Search for the cell housing the specified text and yield its [x, y] center coordinate. 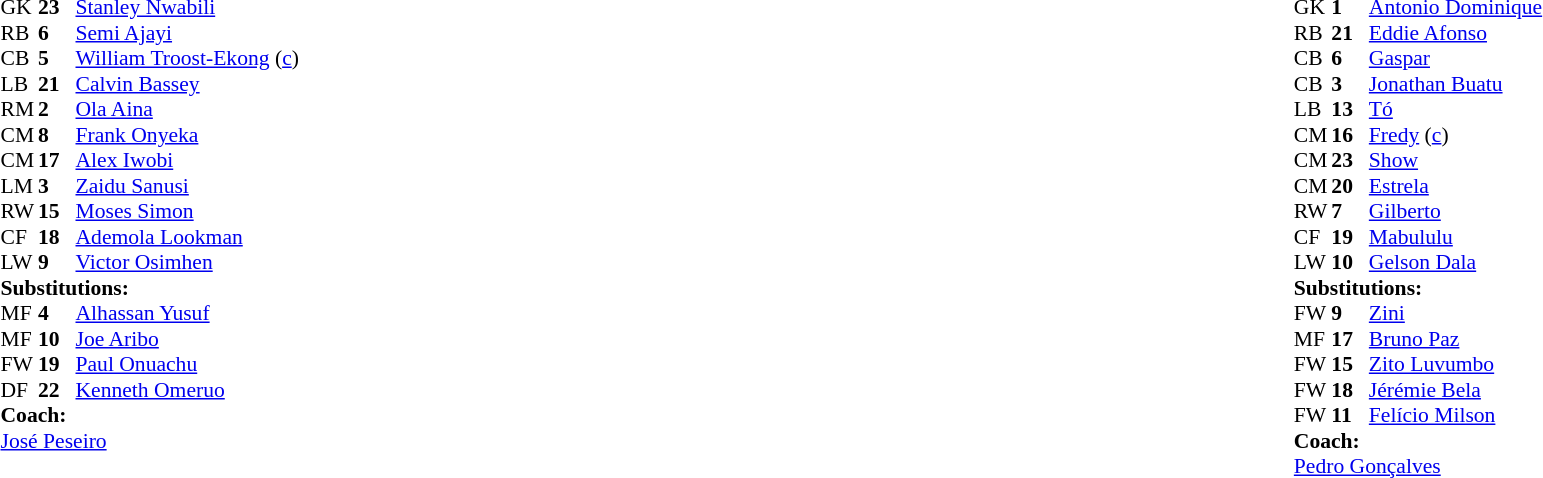
Victor Osimhen [188, 263]
Fredy (c) [1456, 135]
William Troost-Ekong (c) [188, 59]
Alhassan Yusuf [188, 313]
Gelson Dala [1456, 263]
4 [57, 313]
Zini [1456, 313]
11 [1350, 415]
Tó [1456, 109]
20 [1350, 186]
Semi Ajayi [188, 33]
23 [1350, 161]
Estrela [1456, 186]
2 [57, 109]
13 [1350, 109]
Moses Simon [188, 211]
7 [1350, 211]
LM [19, 186]
Bruno Paz [1456, 339]
Joe Aribo [188, 339]
DF [19, 390]
5 [57, 59]
Gaspar [1456, 59]
Ademola Lookman [188, 237]
Show [1456, 161]
RM [19, 109]
22 [57, 390]
Zaidu Sanusi [188, 186]
Calvin Bassey [188, 84]
16 [1350, 135]
Gilberto [1456, 211]
Alex Iwobi [188, 161]
Mabululu [1456, 237]
Jonathan Buatu [1456, 84]
Jérémie Bela [1456, 390]
Zito Luvumbo [1456, 365]
8 [57, 135]
Frank Onyeka [188, 135]
Eddie Afonso [1456, 33]
Paul Onuachu [188, 365]
Kenneth Omeruo [188, 390]
Felício Milson [1456, 415]
José Peseiro [149, 441]
Ola Aina [188, 109]
